Return [x, y] of the center of cell containing provided text 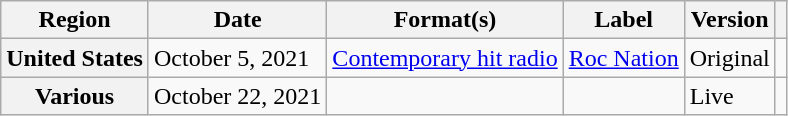
October 22, 2021 [237, 96]
United States [75, 58]
Contemporary hit radio [445, 58]
Roc Nation [624, 58]
Label [624, 20]
October 5, 2021 [237, 58]
Original [730, 58]
Region [75, 20]
Version [730, 20]
Format(s) [445, 20]
Live [730, 96]
Date [237, 20]
Various [75, 96]
